Detect which cell encompasses the target text, then output its [X, Y] center coordinate. 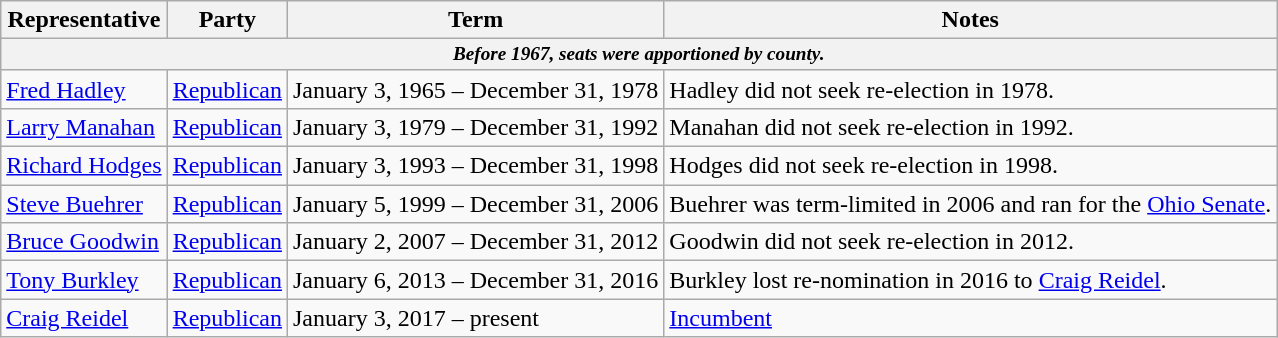
Bruce Goodwin [84, 242]
Term [475, 20]
January 3, 1965 – December 31, 1978 [475, 89]
Fred Hadley [84, 89]
Larry Manahan [84, 128]
Hodges did not seek re-election in 1998. [970, 166]
January 3, 2017 – present [475, 318]
Manahan did not seek re-election in 1992. [970, 128]
Party [227, 20]
Incumbent [970, 318]
Burkley lost re-nomination in 2016 to Craig Reidel. [970, 280]
January 2, 2007 – December 31, 2012 [475, 242]
January 3, 1979 – December 31, 1992 [475, 128]
Before 1967, seats were apportioned by county. [639, 55]
Hadley did not seek re-election in 1978. [970, 89]
January 3, 1993 – December 31, 1998 [475, 166]
January 6, 2013 – December 31, 2016 [475, 280]
Buehrer was term-limited in 2006 and ran for the Ohio Senate. [970, 204]
Craig Reidel [84, 318]
Richard Hodges [84, 166]
Tony Burkley [84, 280]
Notes [970, 20]
Representative [84, 20]
January 5, 1999 – December 31, 2006 [475, 204]
Goodwin did not seek re-election in 2012. [970, 242]
Steve Buehrer [84, 204]
